Scan for the cell matching the given text and deliver its (X, Y) coordinate at center. 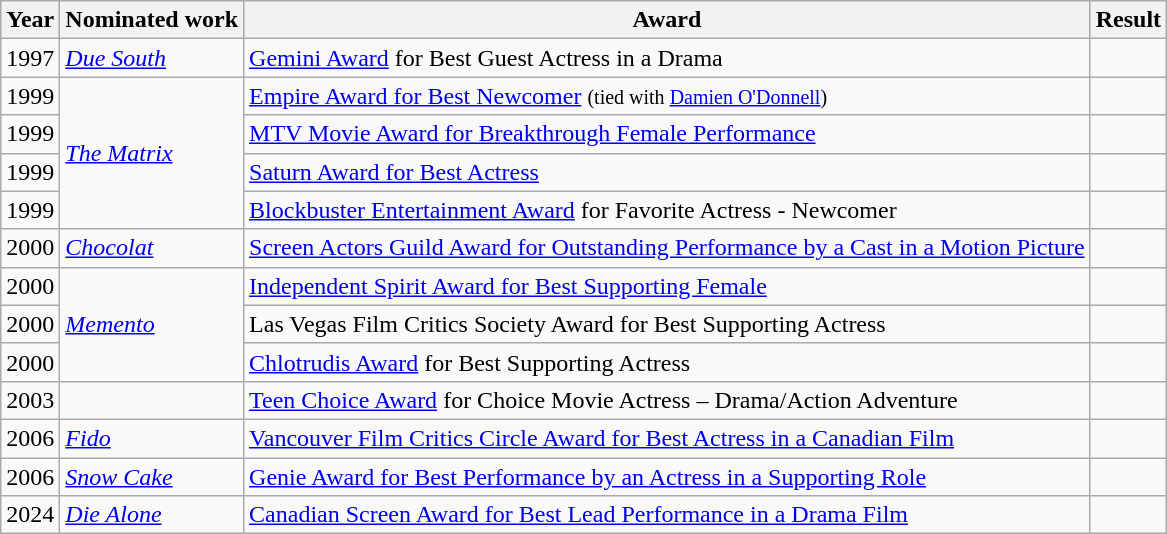
Gemini Award for Best Guest Actress in a Drama (668, 58)
Award (668, 20)
1997 (30, 58)
Independent Spirit Award for Best Supporting Female (668, 286)
Year (30, 20)
Nominated work (152, 20)
Empire Award for Best Newcomer (tied with Damien O'Donnell) (668, 96)
Due South (152, 58)
Canadian Screen Award for Best Lead Performance in a Drama Film (668, 515)
2003 (30, 400)
Las Vegas Film Critics Society Award for Best Supporting Actress (668, 324)
Saturn Award for Best Actress (668, 172)
MTV Movie Award for Breakthrough Female Performance (668, 134)
Teen Choice Award for Choice Movie Actress – Drama/Action Adventure (668, 400)
The Matrix (152, 153)
Memento (152, 324)
Vancouver Film Critics Circle Award for Best Actress in a Canadian Film (668, 438)
Chlotrudis Award for Best Supporting Actress (668, 362)
2024 (30, 515)
Result (1128, 20)
Genie Award for Best Performance by an Actress in a Supporting Role (668, 477)
Fido (152, 438)
Blockbuster Entertainment Award for Favorite Actress - Newcomer (668, 210)
Snow Cake (152, 477)
Chocolat (152, 248)
Die Alone (152, 515)
Screen Actors Guild Award for Outstanding Performance by a Cast in a Motion Picture (668, 248)
